Return (X, Y) of the center of cell containing provided text 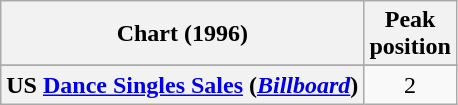
US Dance Singles Sales (Billboard) (182, 85)
Chart (1996) (182, 34)
2 (410, 85)
Peakposition (410, 34)
